Scan for the cell matching the given text and deliver its [x, y] coordinate at center. 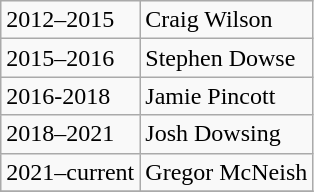
Jamie Pincott [226, 96]
Josh Dowsing [226, 134]
Stephen Dowse [226, 58]
2021–current [70, 172]
2016-2018 [70, 96]
Craig Wilson [226, 20]
2012–2015 [70, 20]
2015–2016 [70, 58]
Gregor McNeish [226, 172]
2018–2021 [70, 134]
